Extract the (x, y) coordinate from the center of the cell holding the provided text.  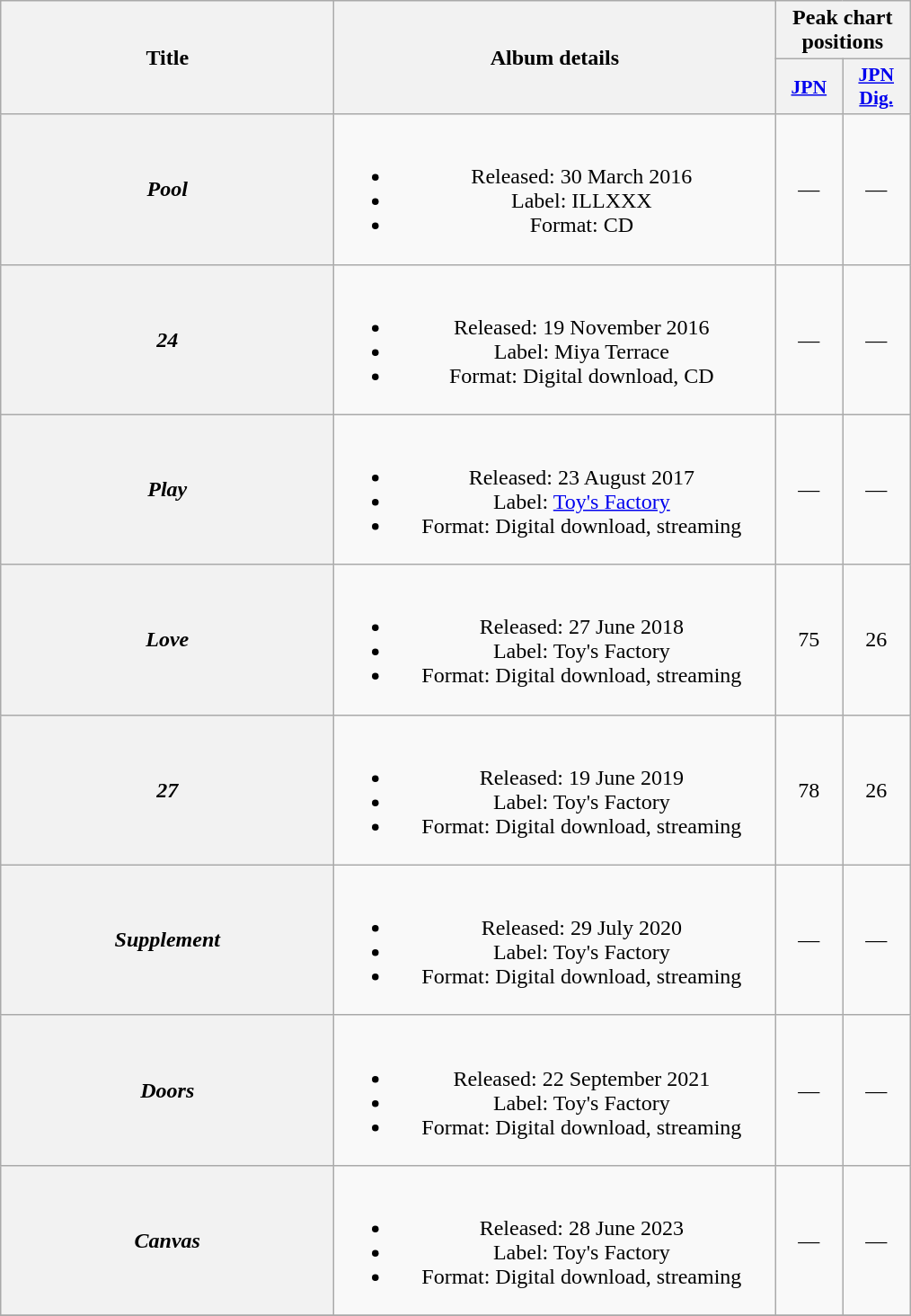
75 (809, 640)
Released: 30 March 2016Label: ILLXXXFormat: CD (555, 189)
Released: 29 July 2020Label: Toy's FactoryFormat: Digital download, streaming (555, 940)
Released: 19 June 2019Label: Toy's FactoryFormat: Digital download, streaming (555, 789)
Released: 19 November 2016Label: Miya TerraceFormat: Digital download, CD (555, 340)
Supplement (167, 940)
Released: 22 September 2021Label: Toy's FactoryFormat: Digital download, streaming (555, 1089)
Canvas (167, 1240)
Released: 23 August 2017Label: Toy's FactoryFormat: Digital download, streaming (555, 489)
Released: 28 June 2023Label: Toy's FactoryFormat: Digital download, streaming (555, 1240)
Peak chart positions (843, 31)
Love (167, 640)
JPNDig. (877, 86)
24 (167, 340)
27 (167, 789)
Pool (167, 189)
Play (167, 489)
Doors (167, 1089)
Title (167, 58)
78 (809, 789)
Released: 27 June 2018Label: Toy's FactoryFormat: Digital download, streaming (555, 640)
JPN (809, 86)
Album details (555, 58)
